Pinpoint the cell where the given text exists, returning its [X, Y] midpoint coordinate. 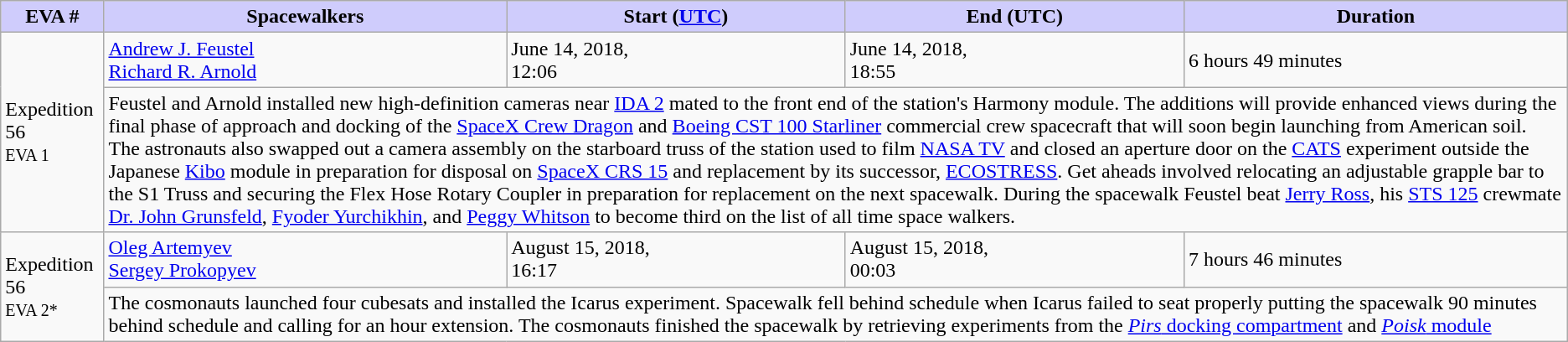
Andrew J. Feustel Richard R. Arnold [305, 60]
End (UTC) [1014, 17]
Expedition 56EVA 1 [52, 132]
August 15, 2018,16:17 [676, 260]
7 hours 46 minutes [1375, 260]
Spacewalkers [305, 17]
Oleg Artemyev Sergey Prokopyev [305, 260]
Start (UTC) [676, 17]
August 15, 2018,00:03 [1014, 260]
Expedition 56EVA 2* [52, 287]
Duration [1375, 17]
6 hours 49 minutes [1375, 60]
June 14, 2018,12:06 [676, 60]
EVA # [52, 17]
June 14, 2018,18:55 [1014, 60]
